Provide the (X, Y) coordinate of the cell's center where the given text is located.  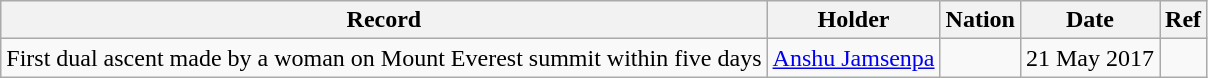
First dual ascent made by a woman on Mount Everest summit within five days (384, 58)
Record (384, 20)
Ref (1184, 20)
Anshu Jamsenpa (854, 58)
Holder (854, 20)
Nation (980, 20)
21 May 2017 (1090, 58)
Date (1090, 20)
